Search for the cell housing the specified text and yield its [x, y] center coordinate. 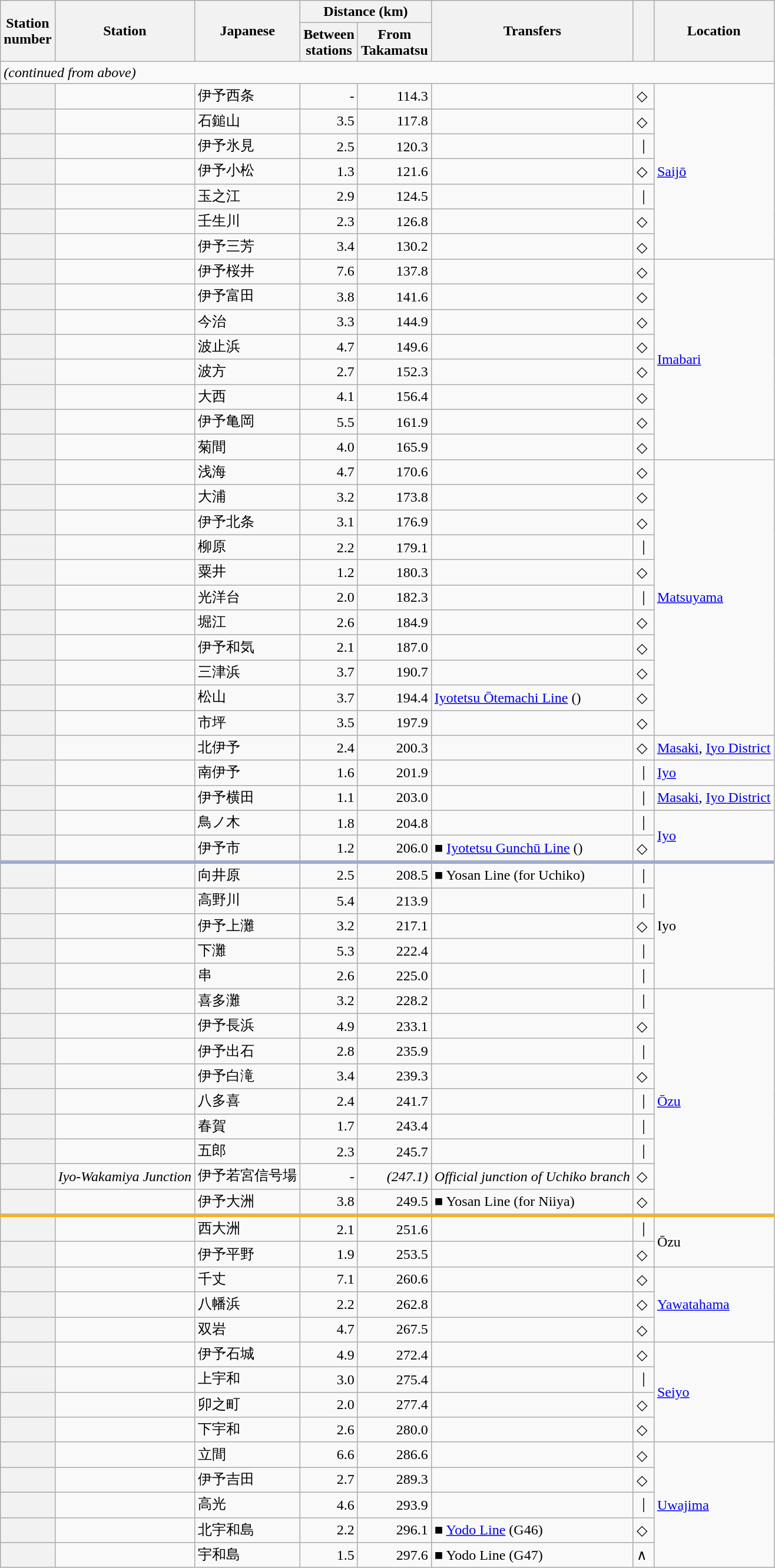
144.9 [395, 321]
170.6 [395, 472]
松山 [247, 697]
152.3 [395, 372]
伊予平野 [247, 1254]
上宇和 [247, 1380]
波方 [247, 372]
伊予長浜 [247, 1026]
伊予桜井 [247, 272]
伊予若宮信号場 [247, 1176]
五郎 [247, 1152]
■ Iyotetsu Gunchū Line () [532, 848]
伊予市 [247, 848]
串 [247, 976]
1.1 [329, 798]
立間 [247, 1454]
伊予吉田 [247, 1480]
Yawatahama [714, 1304]
213.9 [395, 901]
130.2 [395, 246]
Seiyo [714, 1392]
伊予西条 [247, 97]
228.2 [395, 1001]
4.0 [329, 447]
280.0 [395, 1430]
壬生川 [247, 221]
■ Yodo Line (G46) [532, 1530]
3.3 [329, 321]
伊予小松 [247, 172]
宇和島 [247, 1556]
Imabari [714, 359]
7.6 [329, 272]
4.6 [329, 1505]
1.6 [329, 773]
149.6 [395, 347]
Official junction of Uchiko branch [532, 1176]
114.3 [395, 97]
2.8 [329, 1052]
1.3 [329, 172]
161.9 [395, 422]
伊予白滝 [247, 1076]
Stationnumber [28, 31]
296.1 [395, 1530]
高光 [247, 1505]
260.6 [395, 1279]
鳥ノ木 [247, 823]
203.0 [395, 798]
Iyotetsu Ōtemachi Line () [532, 697]
∧ [643, 1556]
225.0 [395, 976]
八多喜 [247, 1101]
(continued from above) [387, 72]
156.4 [395, 397]
179.1 [395, 548]
124.5 [395, 197]
262.8 [395, 1305]
190.7 [395, 672]
卯之町 [247, 1405]
126.8 [395, 221]
184.9 [395, 623]
201.9 [395, 773]
200.3 [395, 748]
堀江 [247, 623]
Iyo-Wakamiya Junction [125, 1176]
伊予出石 [247, 1052]
Betweenstations [329, 42]
菊間 [247, 447]
伊予富田 [247, 297]
■ Yosan Line (for Uchiko) [532, 875]
Matsuyama [714, 597]
玉之江 [247, 197]
伊予上灘 [247, 926]
239.3 [395, 1076]
121.6 [395, 172]
206.0 [395, 848]
141.6 [395, 297]
(247.1) [395, 1176]
289.3 [395, 1480]
137.8 [395, 272]
今治 [247, 321]
117.8 [395, 121]
■ Yodo Line (G47) [532, 1556]
275.4 [395, 1380]
北伊予 [247, 748]
南伊予 [247, 773]
伊予氷見 [247, 146]
187.0 [395, 648]
180.3 [395, 572]
波止浜 [247, 347]
208.5 [395, 875]
柳原 [247, 548]
251.6 [395, 1229]
5.3 [329, 952]
伊予和気 [247, 648]
市坪 [247, 723]
Saijō [714, 171]
Japanese [247, 31]
1.9 [329, 1254]
三津浜 [247, 672]
FromTakamatsu [395, 42]
120.3 [395, 146]
1.5 [329, 1556]
Distance (km) [366, 12]
石鎚山 [247, 121]
1.7 [329, 1127]
粟井 [247, 572]
235.9 [395, 1052]
伊予北条 [247, 523]
197.9 [395, 723]
176.9 [395, 523]
高野川 [247, 901]
241.7 [395, 1101]
173.8 [395, 497]
233.1 [395, 1026]
西大洲 [247, 1229]
182.3 [395, 597]
297.6 [395, 1556]
八幡浜 [247, 1305]
Location [714, 31]
光洋台 [247, 597]
伊予大洲 [247, 1201]
向井原 [247, 875]
245.7 [395, 1152]
243.4 [395, 1127]
3.0 [329, 1380]
大西 [247, 397]
6.6 [329, 1454]
伊予横田 [247, 798]
286.6 [395, 1454]
喜多灘 [247, 1001]
伊予石城 [247, 1354]
双岩 [247, 1330]
267.5 [395, 1330]
7.1 [329, 1279]
■ Yosan Line (for Niiya) [532, 1201]
217.1 [395, 926]
北宇和島 [247, 1530]
194.4 [395, 697]
春賀 [247, 1127]
伊予三芳 [247, 246]
222.4 [395, 952]
272.4 [395, 1354]
Uwajima [714, 1505]
3.1 [329, 523]
277.4 [395, 1405]
4.1 [329, 397]
千丈 [247, 1279]
5.5 [329, 422]
Station [125, 31]
293.9 [395, 1505]
249.5 [395, 1201]
1.8 [329, 823]
下灘 [247, 952]
204.8 [395, 823]
下宇和 [247, 1430]
Transfers [532, 31]
大浦 [247, 497]
165.9 [395, 447]
2.9 [329, 197]
浅海 [247, 472]
5.4 [329, 901]
253.5 [395, 1254]
伊予亀岡 [247, 422]
